Detect which cell encompasses the target text, then output its (x, y) center coordinate. 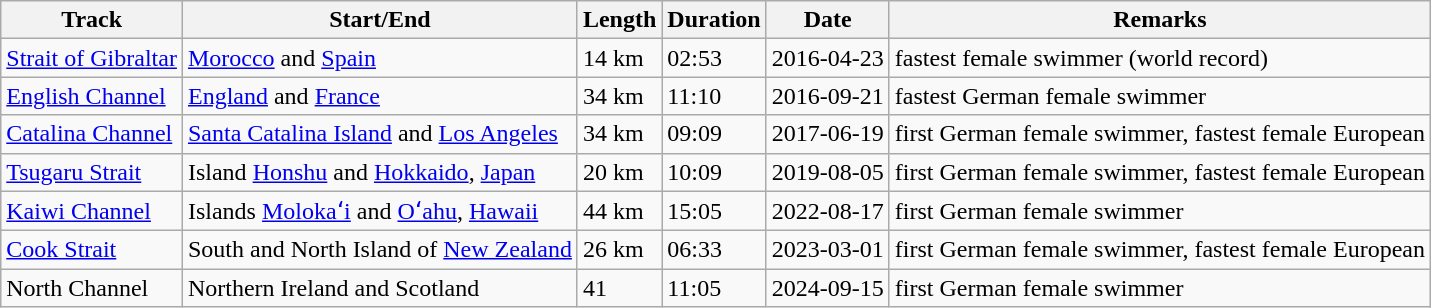
North Channel (92, 288)
Start/End (380, 20)
2017-06-19 (828, 134)
14 km (619, 58)
fastest female swimmer (world record) (1160, 58)
41 (619, 288)
10:09 (714, 172)
Strait of Gibraltar (92, 58)
2022-08-17 (828, 211)
2016-04-23 (828, 58)
26 km (619, 250)
06:33 (714, 250)
England and France (380, 96)
15:05 (714, 211)
2016-09-21 (828, 96)
Islands Molokaʻi and Oʻahu, Hawaii (380, 211)
South and North Island of New Zealand (380, 250)
09:09 (714, 134)
Morocco and Spain (380, 58)
44 km (619, 211)
Catalina Channel (92, 134)
Track (92, 20)
11:05 (714, 288)
Tsugaru Strait (92, 172)
2019-08-05 (828, 172)
Kaiwi Channel (92, 211)
Length (619, 20)
2024-09-15 (828, 288)
English Channel (92, 96)
fastest German female swimmer (1160, 96)
20 km (619, 172)
2023-03-01 (828, 250)
Island Honshu and Hokkaido, Japan (380, 172)
Duration (714, 20)
Santa Catalina Island and Los Angeles (380, 134)
Cook Strait (92, 250)
11:10 (714, 96)
Remarks (1160, 20)
Northern Ireland and Scotland (380, 288)
02:53 (714, 58)
Date (828, 20)
